Determine the [x, y] coordinate at the center of the cell enclosing the given text.  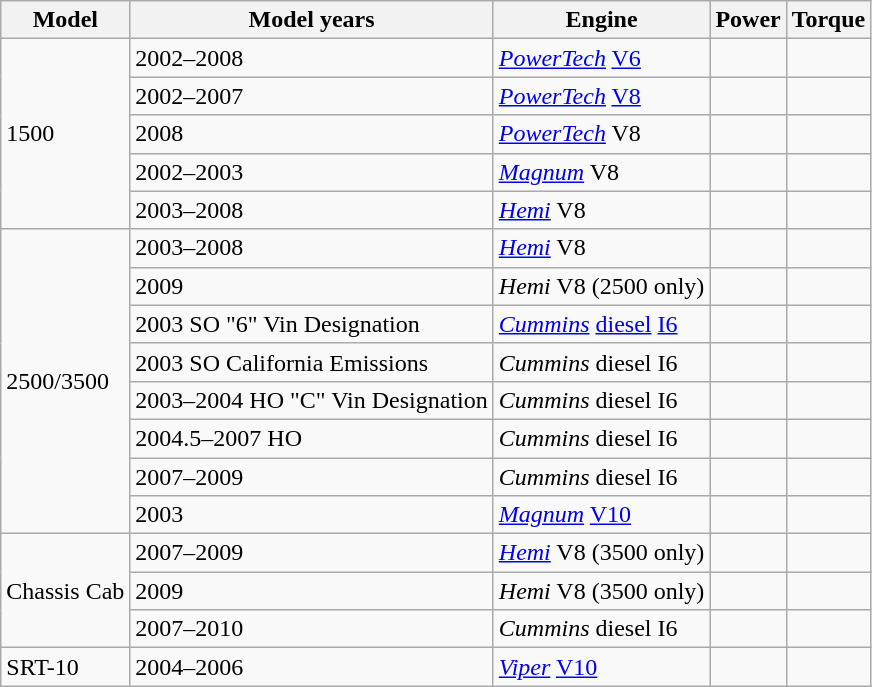
PowerTech V6 [602, 58]
2002–2003 [312, 172]
Hemi V8 (2500 only) [602, 286]
Chassis Cab [66, 591]
Viper V10 [602, 667]
2500/3500 [66, 381]
2004.5–2007 HO [312, 438]
2004–2006 [312, 667]
SRT-10 [66, 667]
Model years [312, 20]
Model [66, 20]
Torque [828, 20]
2003 SO "6" Vin Designation [312, 324]
2003 SO California Emissions [312, 362]
2003–2004 HO "C" Vin Designation [312, 400]
Engine [602, 20]
2003 [312, 515]
2002–2007 [312, 96]
Magnum V8 [602, 172]
1500 [66, 134]
2002–2008 [312, 58]
Power [748, 20]
Magnum V10 [602, 515]
2008 [312, 134]
2007–2010 [312, 629]
